Provide the [X, Y] coordinate of the cell's center where the given text is located.  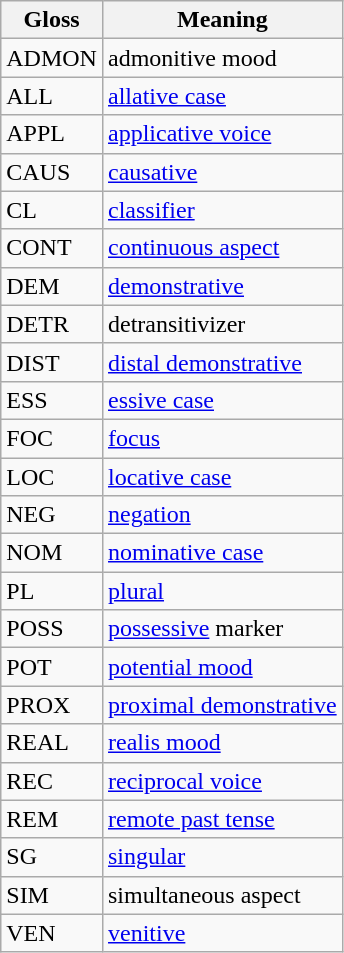
Gloss [52, 20]
focus [222, 438]
singular [222, 857]
detransitivizer [222, 324]
DIST [52, 362]
REAL [52, 743]
REC [52, 781]
REM [52, 819]
venitive [222, 933]
potential mood [222, 667]
PROX [52, 705]
causative [222, 172]
admonitive mood [222, 58]
reciprocal voice [222, 781]
PL [52, 591]
locative case [222, 477]
CAUS [52, 172]
ADMON [52, 58]
proximal demonstrative [222, 705]
essive case [222, 400]
demonstrative [222, 286]
NOM [52, 553]
applicative voice [222, 134]
CONT [52, 248]
nominative case [222, 553]
plural [222, 591]
VEN [52, 933]
remote past tense [222, 819]
classifier [222, 210]
ALL [52, 96]
NEG [52, 515]
possessive marker [222, 629]
realis mood [222, 743]
ESS [52, 400]
APPL [52, 134]
DETR [52, 324]
negation [222, 515]
allative case [222, 96]
FOC [52, 438]
SIM [52, 895]
POT [52, 667]
DEM [52, 286]
Meaning [222, 20]
distal demonstrative [222, 362]
simultaneous aspect [222, 895]
LOC [52, 477]
CL [52, 210]
SG [52, 857]
POSS [52, 629]
continuous aspect [222, 248]
